Return the (X, Y) coordinate for the center point of the cell that contains the specified text.  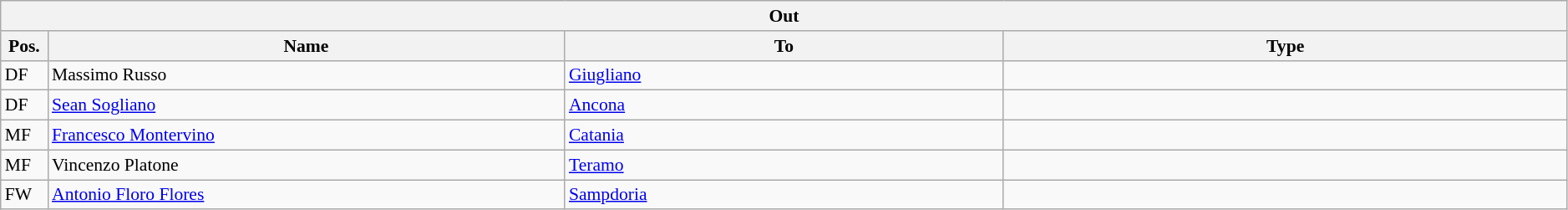
Type (1285, 46)
Teramo (784, 165)
Sean Sogliano (306, 105)
Vincenzo Platone (306, 165)
Massimo Russo (306, 75)
Ancona (784, 105)
Sampdoria (784, 195)
Pos. (24, 46)
Antonio Floro Flores (306, 195)
Catania (784, 136)
Giugliano (784, 75)
Francesco Montervino (306, 136)
Out (784, 16)
To (784, 46)
Name (306, 46)
FW (24, 195)
